Output the [X, Y] coordinate of the center of the cell containing the given text.  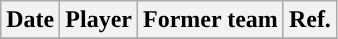
Player [99, 20]
Ref. [310, 20]
Date [30, 20]
Former team [210, 20]
